Capture the cell that displays the provided text and extract its (X, Y) central coordinate. 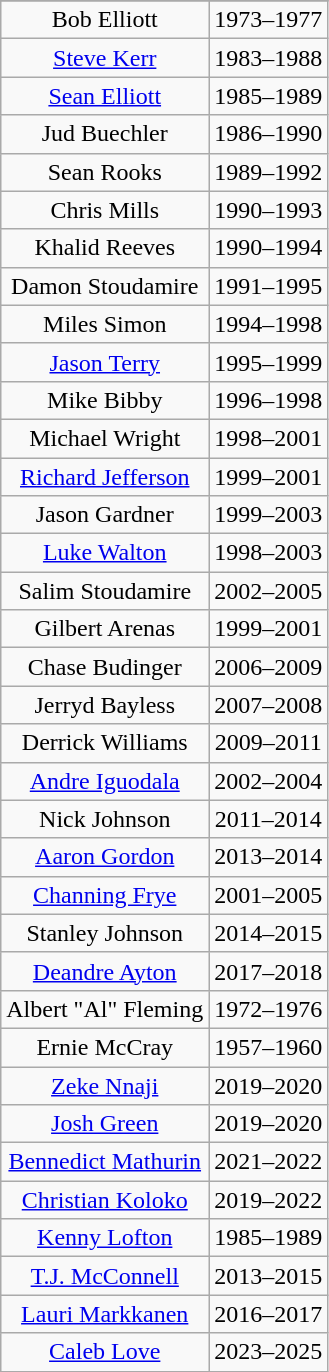
Salim Stoudamire (105, 591)
Derrick Williams (105, 743)
Jason Terry (105, 362)
1989–1992 (268, 172)
2007–2008 (268, 705)
Mike Bibby (105, 400)
Richard Jefferson (105, 477)
Miles Simon (105, 324)
Josh Green (105, 1124)
Jud Buechler (105, 134)
Nick Johnson (105, 819)
2017–2018 (268, 971)
1998–2003 (268, 553)
2013–2015 (268, 1276)
2023–2025 (268, 1352)
Kenny Lofton (105, 1238)
1995–1999 (268, 362)
Jason Gardner (105, 515)
Andre Iguodala (105, 781)
Sean Rooks (105, 172)
Ernie McCray (105, 1047)
2014–2015 (268, 933)
2019–2022 (268, 1200)
2009–2011 (268, 743)
1983–1988 (268, 58)
1986–1990 (268, 134)
Sean Elliott (105, 96)
1990–1993 (268, 210)
Steve Kerr (105, 58)
1972–1976 (268, 1009)
1999–2003 (268, 515)
Chase Budinger (105, 667)
Bennedict Mathurin (105, 1162)
2021–2022 (268, 1162)
Jerryd Bayless (105, 705)
Channing Frye (105, 895)
1994–1998 (268, 324)
Deandre Ayton (105, 971)
Albert "Al" Fleming (105, 1009)
Aaron Gordon (105, 857)
T.J. McConnell (105, 1276)
Michael Wright (105, 438)
Gilbert Arenas (105, 629)
2011–2014 (268, 819)
2013–2014 (268, 857)
1957–1960 (268, 1047)
2002–2004 (268, 781)
Caleb Love (105, 1352)
Chris Mills (105, 210)
2006–2009 (268, 667)
1996–1998 (268, 400)
1998–2001 (268, 438)
Damon Stoudamire (105, 286)
Stanley Johnson (105, 933)
Christian Koloko (105, 1200)
Khalid Reeves (105, 248)
1973–1977 (268, 20)
Bob Elliott (105, 20)
1991–1995 (268, 286)
Zeke Nnaji (105, 1085)
2002–2005 (268, 591)
2016–2017 (268, 1314)
Luke Walton (105, 553)
Lauri Markkanen (105, 1314)
2001–2005 (268, 895)
1990–1994 (268, 248)
